Scan for the cell matching the given text and deliver its (x, y) coordinate at center. 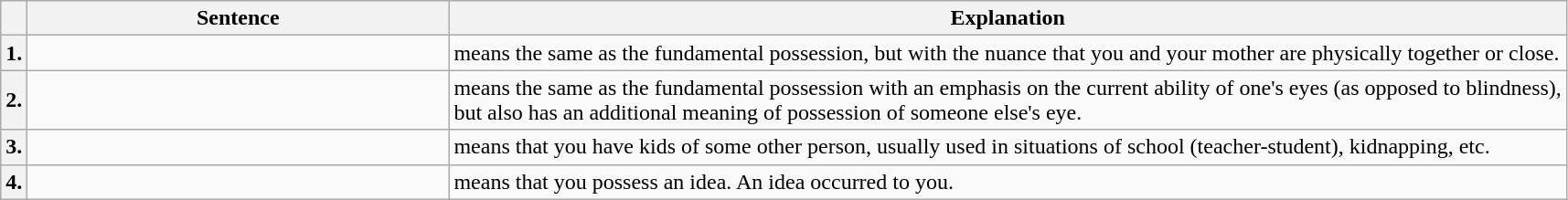
means that you possess an idea. An idea occurred to you. (1008, 182)
1. (15, 53)
2. (15, 100)
4. (15, 182)
means that you have kids of some other person, usually used in situations of school (teacher-student), kidnapping, etc. (1008, 147)
3. (15, 147)
Explanation (1008, 18)
means the same as the fundamental possession, but with the nuance that you and your mother are physically together or close. (1008, 53)
Sentence (238, 18)
